Scan for the cell matching the given text and deliver its (X, Y) coordinate at center. 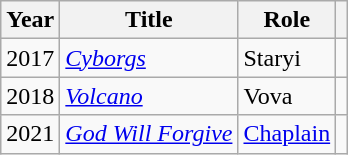
2018 (30, 96)
2017 (30, 58)
God Will Forgive (149, 134)
Vova (287, 96)
Staryi (287, 58)
Year (30, 20)
Chaplain (287, 134)
Cyborgs (149, 58)
Volcano (149, 96)
Title (149, 20)
2021 (30, 134)
Role (287, 20)
